Search for the cell housing the specified text and yield its (X, Y) center coordinate. 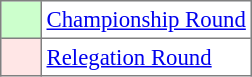
Relegation Round (146, 57)
Championship Round (146, 20)
